Capture the cell that displays the provided text and extract its [x, y] central coordinate. 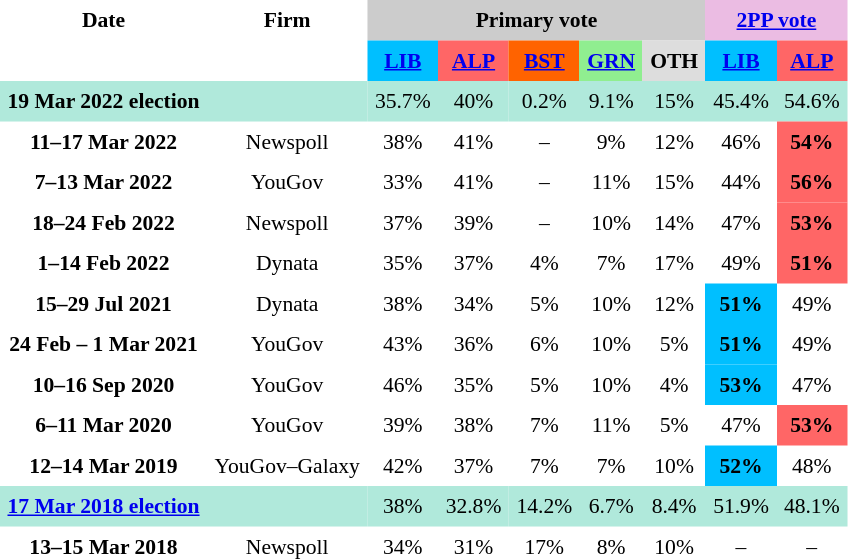
7–13 Mar 2022 [104, 182]
17% [674, 263]
14.2% [544, 506]
48.1% [812, 506]
8.4% [674, 506]
44% [742, 182]
6% [544, 344]
42% [402, 465]
BST [544, 60]
YouGov–Galaxy [287, 465]
35.7% [402, 101]
19 Mar 2022 election [104, 101]
32.8% [474, 506]
1–14 Feb 2022 [104, 263]
54% [812, 141]
17 Mar 2018 election [104, 506]
48% [812, 465]
10–16 Sep 2020 [104, 384]
43% [402, 344]
34% [474, 303]
9.1% [612, 101]
18–24 Feb 2022 [104, 222]
15–29 Jul 2021 [104, 303]
6–11 Mar 2020 [104, 425]
36% [474, 344]
40% [474, 101]
51.9% [742, 506]
2PP vote [777, 20]
11–17 Mar 2022 [104, 141]
52% [742, 465]
GRN [612, 60]
OTH [674, 60]
54.6% [812, 101]
6.7% [612, 506]
33% [402, 182]
14% [674, 222]
56% [812, 182]
45.4% [742, 101]
Firm [287, 20]
Primary vote [536, 20]
Date [104, 20]
9% [612, 141]
0.2% [544, 101]
12–14 Mar 2019 [104, 465]
24 Feb – 1 Mar 2021 [104, 344]
